Search for the cell housing the specified text and yield its [x, y] center coordinate. 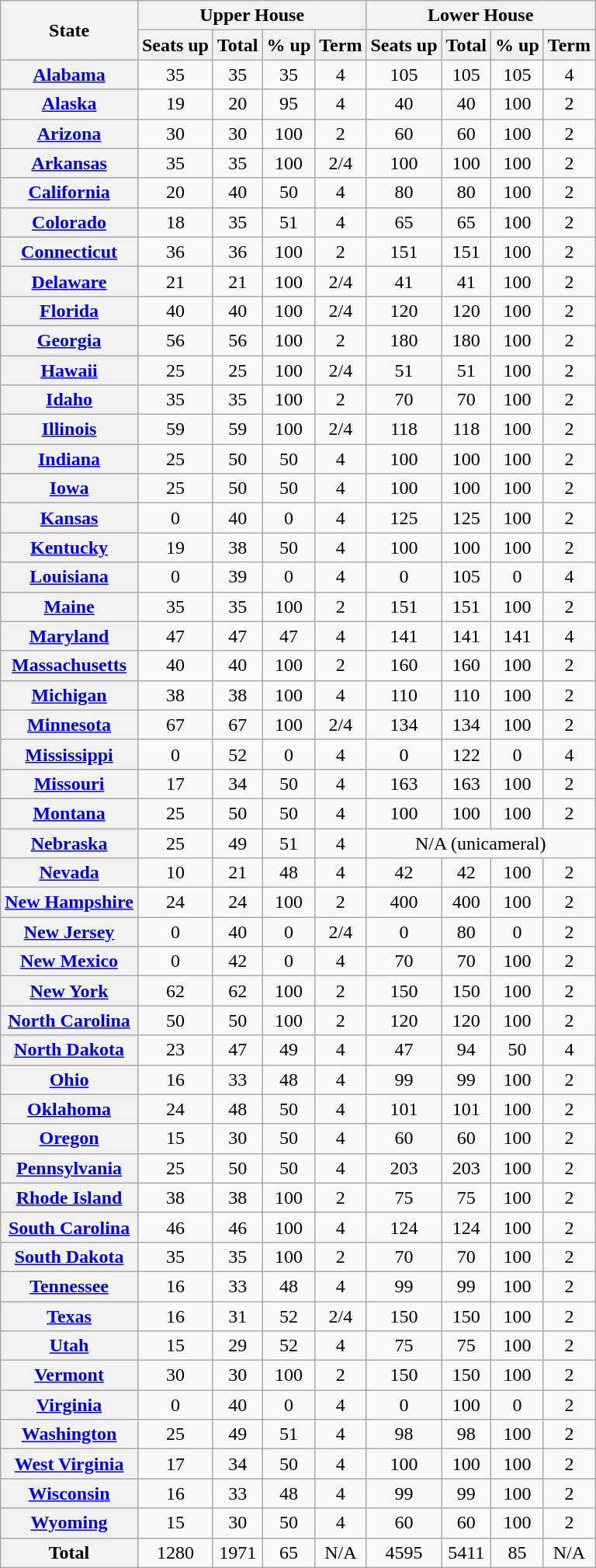
Maine [70, 607]
Oregon [70, 1139]
Alaska [70, 104]
Minnesota [70, 725]
Kansas [70, 518]
Texas [70, 1316]
Iowa [70, 488]
94 [466, 1050]
Arizona [70, 134]
Rhode Island [70, 1198]
Arkansas [70, 163]
4595 [404, 1552]
95 [289, 104]
South Dakota [70, 1257]
Virginia [70, 1405]
Hawaii [70, 370]
Pennsylvania [70, 1168]
Utah [70, 1346]
5411 [466, 1552]
New Mexico [70, 961]
New Hampshire [70, 902]
18 [175, 222]
Indiana [70, 459]
Wisconsin [70, 1493]
Tennessee [70, 1286]
Massachusetts [70, 666]
Vermont [70, 1375]
New Jersey [70, 932]
Connecticut [70, 252]
Wyoming [70, 1523]
Georgia [70, 340]
Washington [70, 1434]
Nebraska [70, 843]
10 [175, 873]
39 [237, 577]
Florida [70, 311]
State [70, 30]
Alabama [70, 75]
31 [237, 1316]
Upper House [251, 16]
Maryland [70, 636]
North Carolina [70, 1020]
Kentucky [70, 548]
Lower House [481, 16]
New York [70, 991]
Nevada [70, 873]
Mississippi [70, 754]
Louisiana [70, 577]
West Virginia [70, 1464]
Idaho [70, 400]
23 [175, 1050]
California [70, 193]
Michigan [70, 695]
Oklahoma [70, 1109]
Ohio [70, 1080]
Missouri [70, 784]
Colorado [70, 222]
29 [237, 1346]
85 [518, 1552]
South Carolina [70, 1227]
North Dakota [70, 1050]
N/A (unicameral) [481, 843]
1971 [237, 1552]
Illinois [70, 429]
Montana [70, 813]
Delaware [70, 281]
1280 [175, 1552]
122 [466, 754]
